Capture the cell that displays the provided text and extract its [X, Y] central coordinate. 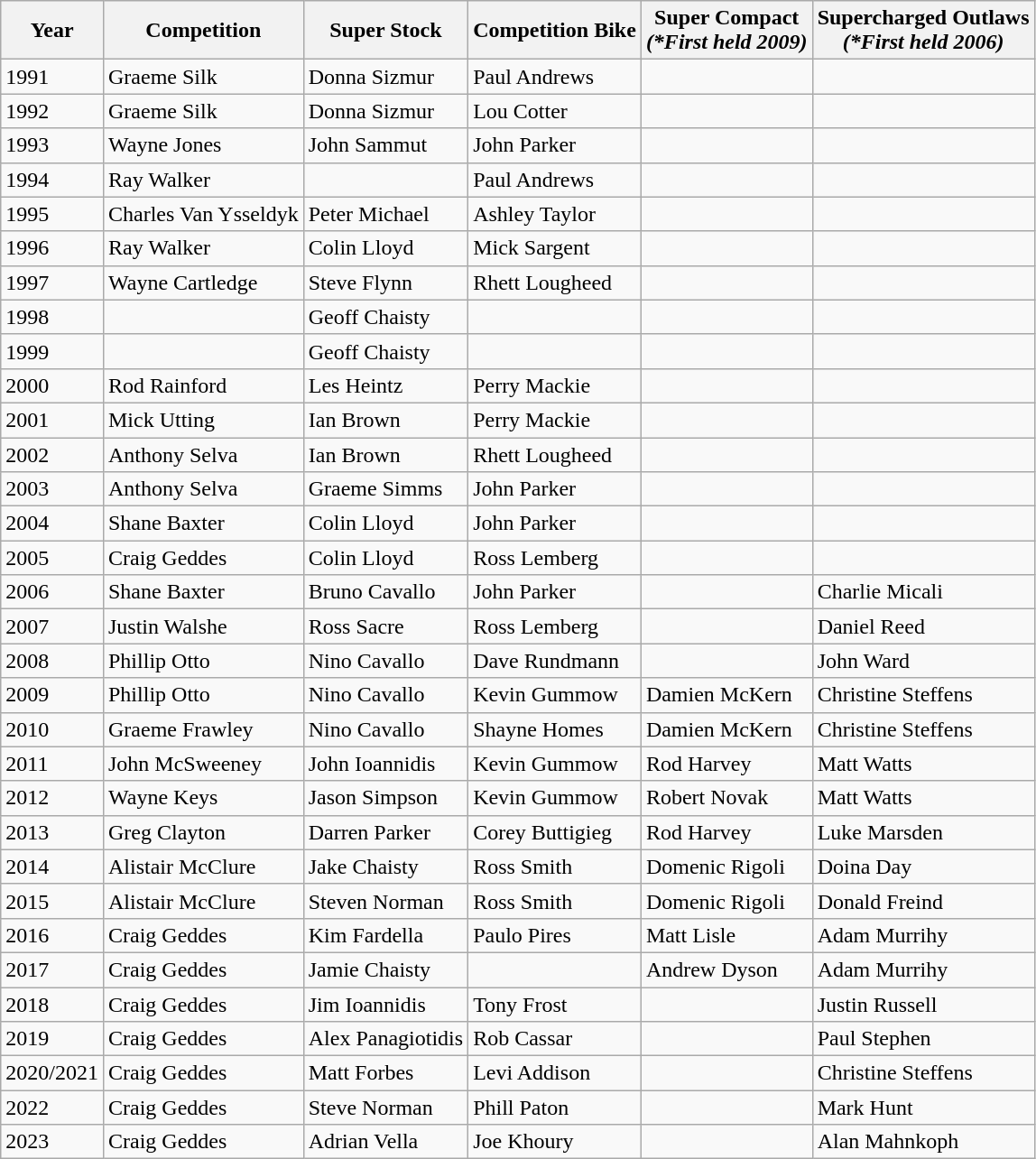
Rob Cassar [555, 1039]
2022 [52, 1108]
Competition Bike [555, 31]
Tony Frost [555, 1005]
2020/2021 [52, 1073]
Paul Stephen [923, 1039]
1999 [52, 351]
Steven Norman [385, 901]
Matt Lisle [726, 935]
Phill Paton [555, 1108]
2001 [52, 420]
Alan Mahnkoph [923, 1142]
Bruno Cavallo [385, 592]
2007 [52, 626]
Ashley Taylor [555, 214]
Justin Walshe [203, 626]
Justin Russell [923, 1005]
2014 [52, 867]
Matt Forbes [385, 1073]
1997 [52, 283]
Kim Fardella [385, 935]
Mick Utting [203, 420]
Les Heintz [385, 385]
2018 [52, 1005]
1995 [52, 214]
Jake Chaisty [385, 867]
Charlie Micali [923, 592]
Jim Ioannidis [385, 1005]
2008 [52, 661]
2006 [52, 592]
Charles Van Ysseldyk [203, 214]
John Sammut [385, 145]
2003 [52, 489]
Andrew Dyson [726, 969]
Wayne Jones [203, 145]
2012 [52, 798]
Mark Hunt [923, 1108]
John McSweeney [203, 764]
2004 [52, 524]
1992 [52, 111]
1998 [52, 317]
John Ward [923, 661]
Wayne Keys [203, 798]
Steve Norman [385, 1108]
Lou Cotter [555, 111]
2000 [52, 385]
Daniel Reed [923, 626]
2016 [52, 935]
2011 [52, 764]
1991 [52, 77]
Steve Flynn [385, 283]
Joe Khoury [555, 1142]
Adrian Vella [385, 1142]
Graeme Frawley [203, 729]
Paulo Pires [555, 935]
Super Compact(*First held 2009) [726, 31]
2015 [52, 901]
Levi Addison [555, 1073]
Shayne Homes [555, 729]
Darren Parker [385, 832]
Super Stock [385, 31]
Ross Sacre [385, 626]
1993 [52, 145]
Wayne Cartledge [203, 283]
Corey Buttigieg [555, 832]
Jamie Chaisty [385, 969]
Peter Michael [385, 214]
Year [52, 31]
2013 [52, 832]
Robert Novak [726, 798]
Rod Rainford [203, 385]
Dave Rundmann [555, 661]
John Ioannidis [385, 764]
Jason Simpson [385, 798]
Supercharged Outlaws(*First held 2006) [923, 31]
2002 [52, 454]
1996 [52, 248]
Donald Freind [923, 901]
Competition [203, 31]
Graeme Simms [385, 489]
Mick Sargent [555, 248]
2009 [52, 695]
1994 [52, 180]
Doina Day [923, 867]
Greg Clayton [203, 832]
Luke Marsden [923, 832]
2023 [52, 1142]
Alex Panagiotidis [385, 1039]
2017 [52, 969]
2019 [52, 1039]
2010 [52, 729]
2005 [52, 558]
